Determine the [X, Y] coordinate at the center of the cell enclosing the given text.  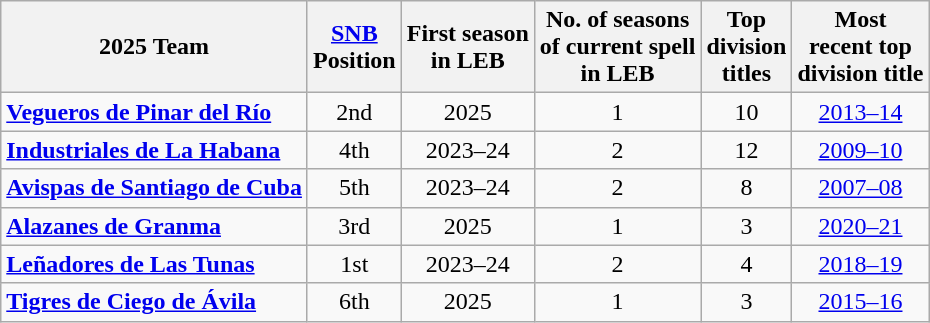
2nd [354, 112]
Leñadores de Las Tunas [154, 264]
2015–16 [860, 302]
Topdivisiontitles [746, 47]
No. of seasonsof current spellin LEB [618, 47]
10 [746, 112]
Industriales de La Habana [154, 150]
6th [354, 302]
5th [354, 188]
Tigres de Ciego de Ávila [154, 302]
First seasonin LEB [468, 47]
8 [746, 188]
SNBPosition [354, 47]
2013–14 [860, 112]
Alazanes de Granma [154, 226]
Mostrecent topdivision title [860, 47]
Vegueros de Pinar del Río [154, 112]
2018–19 [860, 264]
2020–21 [860, 226]
12 [746, 150]
4 [746, 264]
2009–10 [860, 150]
1st [354, 264]
2007–08 [860, 188]
2025 Team [154, 47]
3rd [354, 226]
4th [354, 150]
Avispas de Santiago de Cuba [154, 188]
